From the cell containing the given text, extract its center point as (X, Y) coordinate. 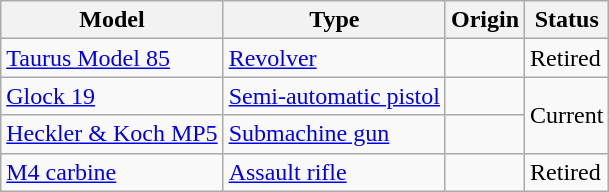
Type (334, 20)
Taurus Model 85 (112, 58)
Status (567, 20)
M4 carbine (112, 172)
Revolver (334, 58)
Glock 19 (112, 96)
Model (112, 20)
Assault rifle (334, 172)
Origin (484, 20)
Current (567, 115)
Submachine gun (334, 134)
Semi-automatic pistol (334, 96)
Heckler & Koch MP5 (112, 134)
